Identify which cell holds the provided text, then report its (X, Y) central coordinate. 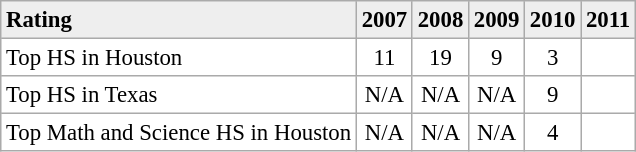
19 (440, 57)
2010 (553, 20)
3 (553, 57)
11 (384, 57)
2008 (440, 20)
2011 (608, 20)
4 (553, 132)
Top HS in Texas (179, 95)
Top Math and Science HS in Houston (179, 132)
Top HS in Houston (179, 57)
Rating (179, 20)
2007 (384, 20)
2009 (497, 20)
